For the text-containing cell, return its midpoint in [X, Y] coordinate format. 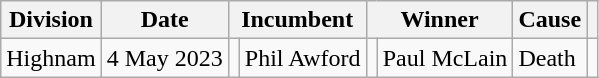
Division [51, 20]
Winner [440, 20]
Highnam [51, 58]
Incumbent [297, 20]
Phil Awford [302, 58]
Paul McLain [445, 58]
4 May 2023 [164, 58]
Death [550, 58]
Cause [550, 20]
Date [164, 20]
